Extract the (x, y) coordinate from the center of the cell holding the provided text.  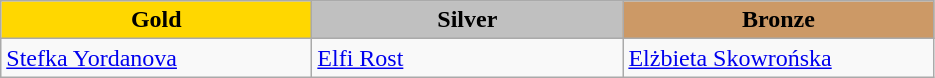
Stefka Yordanova (156, 58)
Elfi Rost (468, 58)
Silver (468, 20)
Elżbieta Skowrońska (778, 58)
Bronze (778, 20)
Gold (156, 20)
